Locate the cell with the specified text and output its [x, y] center coordinate. 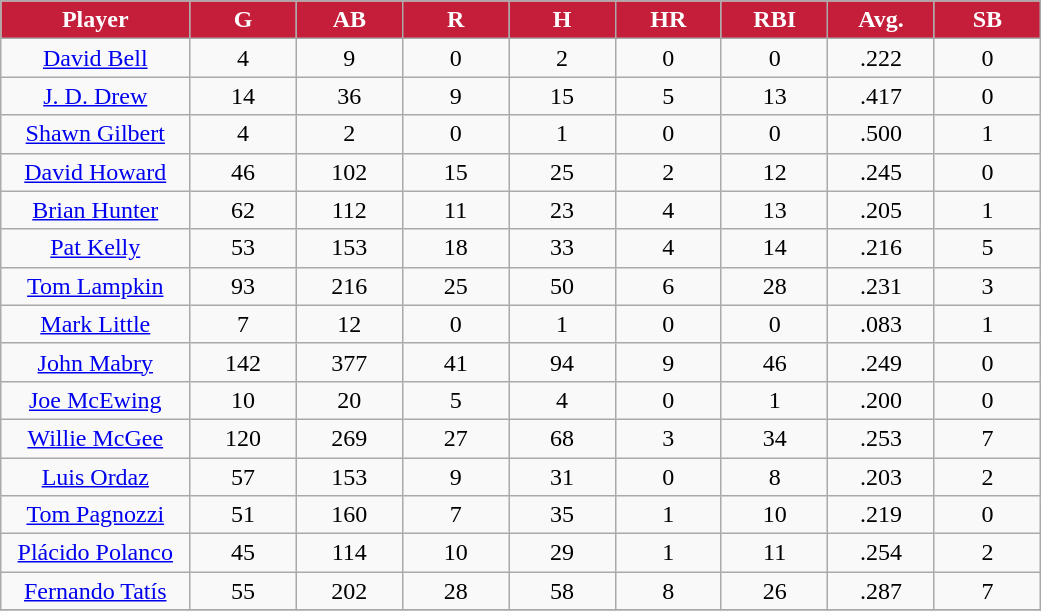
Pat Kelly [96, 248]
45 [243, 553]
David Howard [96, 172]
.203 [881, 477]
.254 [881, 553]
Player [96, 20]
29 [562, 553]
Luis Ordaz [96, 477]
202 [349, 591]
94 [562, 362]
68 [562, 438]
Fernando Tatís [96, 591]
.222 [881, 58]
John Mabry [96, 362]
50 [562, 286]
26 [774, 591]
93 [243, 286]
269 [349, 438]
114 [349, 553]
31 [562, 477]
.083 [881, 324]
62 [243, 210]
SB [987, 20]
53 [243, 248]
120 [243, 438]
Joe McEwing [96, 400]
.417 [881, 96]
34 [774, 438]
35 [562, 515]
AB [349, 20]
41 [455, 362]
Tom Pagnozzi [96, 515]
23 [562, 210]
.205 [881, 210]
R [455, 20]
RBI [774, 20]
.253 [881, 438]
160 [349, 515]
112 [349, 210]
Brian Hunter [96, 210]
.200 [881, 400]
57 [243, 477]
142 [243, 362]
.219 [881, 515]
David Bell [96, 58]
.287 [881, 591]
55 [243, 591]
36 [349, 96]
H [562, 20]
.245 [881, 172]
.216 [881, 248]
.500 [881, 134]
33 [562, 248]
58 [562, 591]
.249 [881, 362]
6 [668, 286]
Shawn Gilbert [96, 134]
102 [349, 172]
J. D. Drew [96, 96]
.231 [881, 286]
216 [349, 286]
Willie McGee [96, 438]
377 [349, 362]
Mark Little [96, 324]
HR [668, 20]
27 [455, 438]
18 [455, 248]
Plácido Polanco [96, 553]
Avg. [881, 20]
G [243, 20]
51 [243, 515]
Tom Lampkin [96, 286]
20 [349, 400]
